Extract the (x, y) coordinate from the center of the cell holding the provided text.  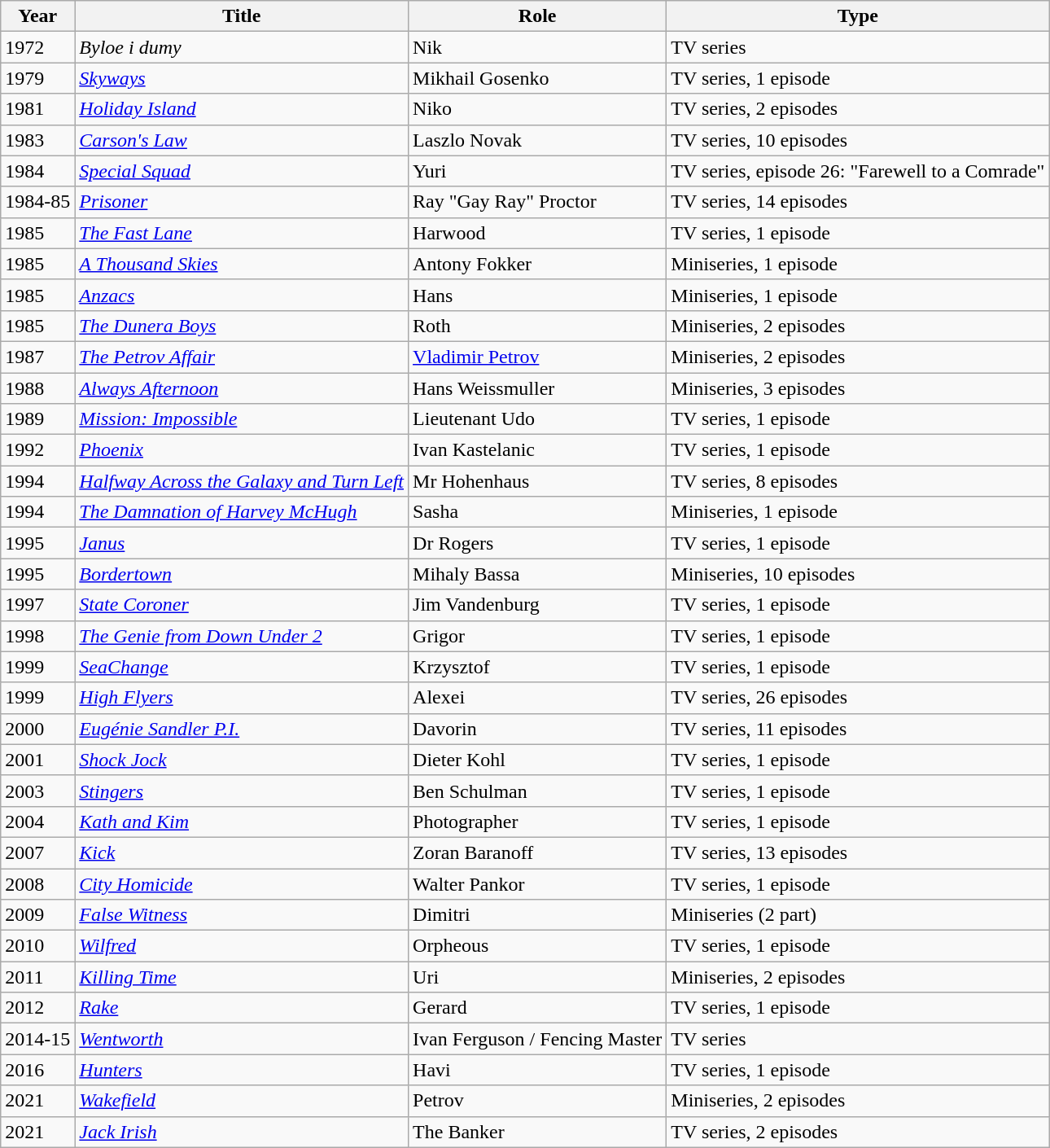
Wentworth (242, 1039)
1998 (37, 636)
TV series, 10 episodes (858, 140)
False Witness (242, 915)
2007 (37, 852)
Jack Irish (242, 1132)
Walter Pankor (537, 883)
TV series, 8 episodes (858, 481)
The Genie from Down Under 2 (242, 636)
1984-85 (37, 202)
TV series, 13 episodes (858, 852)
1984 (37, 171)
Rake (242, 1008)
1988 (37, 388)
1987 (37, 357)
Holiday Island (242, 109)
TV series, 14 episodes (858, 202)
1972 (37, 47)
Alexei (537, 698)
Phoenix (242, 450)
Sasha (537, 512)
Always Afternoon (242, 388)
2008 (37, 883)
Jim Vandenburg (537, 605)
Hunters (242, 1070)
The Fast Lane (242, 233)
Hans Weissmuller (537, 388)
Laszlo Novak (537, 140)
2004 (37, 822)
Kath and Kim (242, 822)
Uri (537, 977)
Nik (537, 47)
Orpheous (537, 946)
Mikhail Gosenko (537, 78)
Ray "Gay Ray" Proctor (537, 202)
Davorin (537, 729)
Prisoner (242, 202)
Ivan Ferguson / Fencing Master (537, 1039)
TV series, 26 episodes (858, 698)
Miniseries (2 part) (858, 915)
Byloe i dumy (242, 47)
Vladimir Petrov (537, 357)
2003 (37, 791)
The Petrov Affair (242, 357)
TV series, episode 26: "Farewell to a Comrade" (858, 171)
2012 (37, 1008)
1981 (37, 109)
Mihaly Bassa (537, 574)
2000 (37, 729)
Mission: Impossible (242, 419)
Havi (537, 1070)
Wilfred (242, 946)
2009 (37, 915)
1992 (37, 450)
Kick (242, 852)
Stingers (242, 791)
Krzysztof (537, 667)
Wakefield (242, 1101)
Eugénie Sandler P.I. (242, 729)
Skyways (242, 78)
Carson's Law (242, 140)
1979 (37, 78)
City Homicide (242, 883)
1989 (37, 419)
2001 (37, 760)
The Dunera Boys (242, 326)
Dr Rogers (537, 543)
Zoran Baranoff (537, 852)
Dieter Kohl (537, 760)
Niko (537, 109)
2014-15 (37, 1039)
Mr Hohenhaus (537, 481)
Photographer (537, 822)
Hans (537, 295)
A Thousand Skies (242, 264)
Ben Schulman (537, 791)
Harwood (537, 233)
1997 (37, 605)
Anzacs (242, 295)
2010 (37, 946)
Petrov (537, 1101)
Antony Fokker (537, 264)
Special Squad (242, 171)
Halfway Across the Galaxy and Turn Left (242, 481)
State Coroner (242, 605)
Title (242, 16)
Miniseries, 3 episodes (858, 388)
Dimitri (537, 915)
Type (858, 16)
TV series, 11 episodes (858, 729)
2011 (37, 977)
Role (537, 16)
Killing Time (242, 977)
Lieutenant Udo (537, 419)
Year (37, 16)
The Damnation of Harvey McHugh (242, 512)
1983 (37, 140)
2016 (37, 1070)
Shock Jock (242, 760)
High Flyers (242, 698)
Yuri (537, 171)
Janus (242, 543)
Miniseries, 10 episodes (858, 574)
Bordertown (242, 574)
Ivan Kastelanic (537, 450)
SeaChange (242, 667)
Grigor (537, 636)
The Banker (537, 1132)
Gerard (537, 1008)
Roth (537, 326)
